Return the [x, y] coordinate for the center point of the cell that contains the specified text.  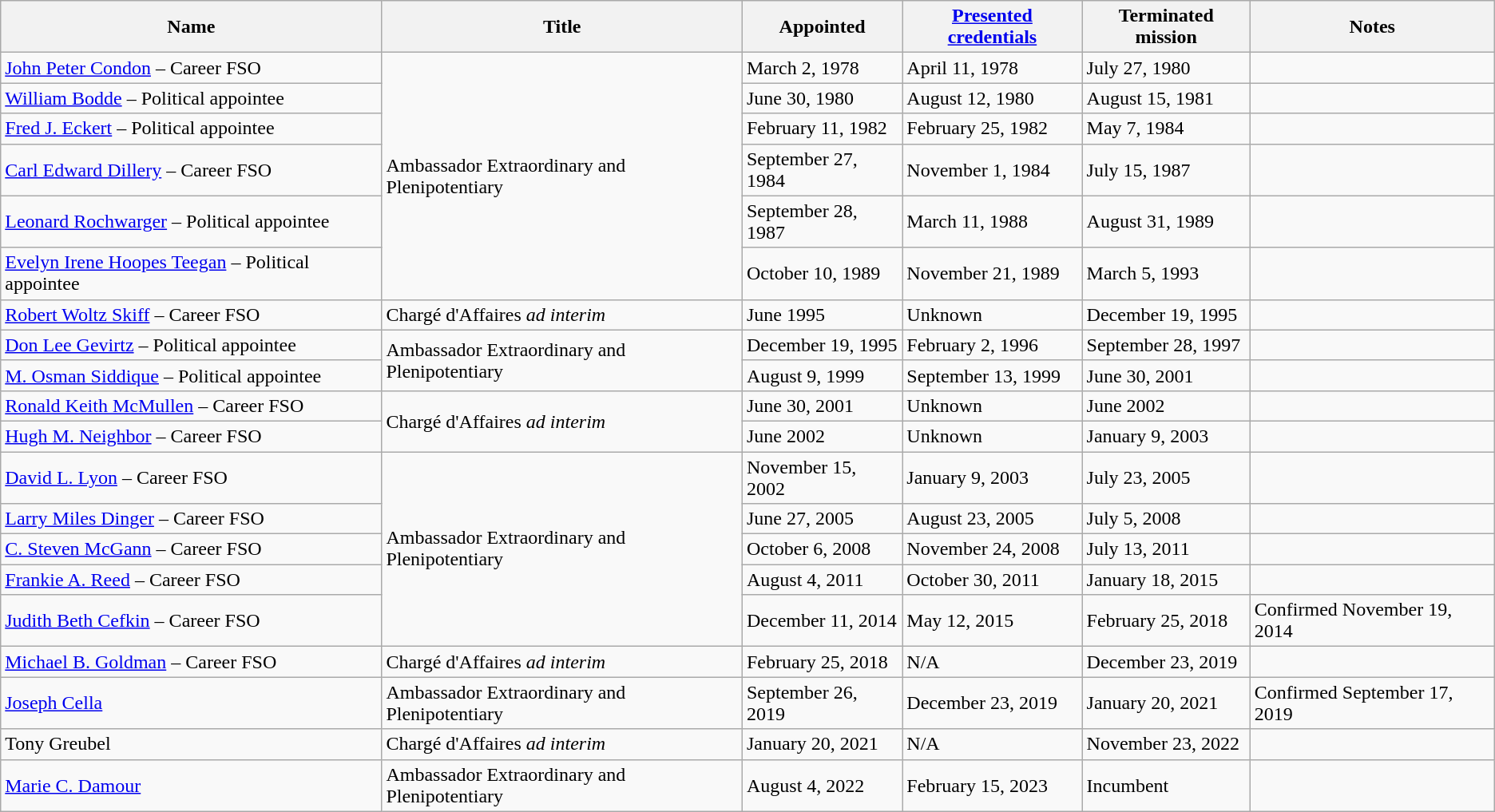
David L. Lyon – Career FSO [192, 477]
Robert Woltz Skiff – Career FSO [192, 315]
Marie C. Damour [192, 786]
November 15, 2002 [822, 477]
March 5, 1993 [1166, 273]
December 11, 2014 [822, 621]
March 11, 1988 [992, 222]
Confirmed November 19, 2014 [1372, 621]
Appointed [822, 27]
August 4, 2011 [822, 580]
Terminated mission [1166, 27]
Larry Miles Dinger – Career FSO [192, 519]
February 11, 1982 [822, 129]
November 1, 1984 [992, 169]
Frankie A. Reed – Career FSO [192, 580]
September 26, 2019 [822, 703]
Judith Beth Cefkin – Career FSO [192, 621]
April 11, 1978 [992, 68]
Evelyn Irene Hoopes Teegan – Political appointee [192, 273]
John Peter Condon – Career FSO [192, 68]
William Bodde – Political appointee [192, 98]
Tony Greubel [192, 744]
July 23, 2005 [1166, 477]
Fred J. Eckert – Political appointee [192, 129]
June 1995 [822, 315]
August 4, 2022 [822, 786]
Title [562, 27]
June 30, 1980 [822, 98]
March 2, 1978 [822, 68]
June 27, 2005 [822, 519]
November 24, 2008 [992, 549]
February 25, 1982 [992, 129]
November 21, 1989 [992, 273]
August 12, 1980 [992, 98]
August 15, 1981 [1166, 98]
September 28, 1997 [1166, 345]
Carl Edward Dillery – Career FSO [192, 169]
July 15, 1987 [1166, 169]
M. Osman Siddique – Political appointee [192, 375]
Joseph Cella [192, 703]
August 9, 1999 [822, 375]
Ronald Keith McMullen – Career FSO [192, 406]
Leonard Rochwarger – Political appointee [192, 222]
September 13, 1999 [992, 375]
May 12, 2015 [992, 621]
August 31, 1989 [1166, 222]
Hugh M. Neighbor – Career FSO [192, 436]
October 6, 2008 [822, 549]
February 15, 2023 [992, 786]
November 23, 2022 [1166, 744]
October 30, 2011 [992, 580]
Presented credentials [992, 27]
Name [192, 27]
October 10, 1989 [822, 273]
Confirmed September 17, 2019 [1372, 703]
September 28, 1987 [822, 222]
Michael B. Goldman – Career FSO [192, 662]
January 18, 2015 [1166, 580]
July 5, 2008 [1166, 519]
September 27, 1984 [822, 169]
Notes [1372, 27]
Don Lee Gevirtz – Political appointee [192, 345]
August 23, 2005 [992, 519]
July 27, 1980 [1166, 68]
May 7, 1984 [1166, 129]
Incumbent [1166, 786]
February 2, 1996 [992, 345]
C. Steven McGann – Career FSO [192, 549]
July 13, 2011 [1166, 549]
